Capture the cell that displays the provided text and extract its (x, y) central coordinate. 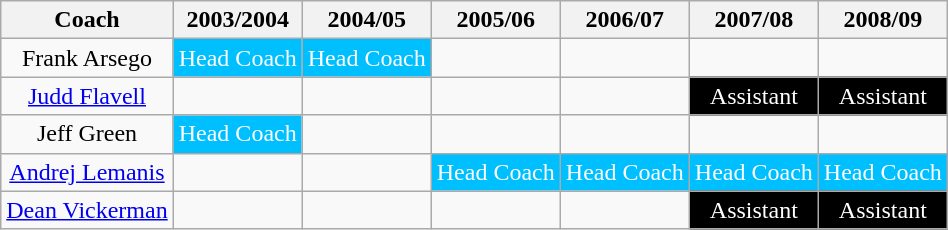
2003/2004 (238, 20)
2004/05 (366, 20)
Coach (87, 20)
Judd Flavell (87, 96)
Jeff Green (87, 134)
Dean Vickerman (87, 210)
Andrej Lemanis (87, 172)
2008/09 (882, 20)
Frank Arsego (87, 58)
2006/07 (624, 20)
2005/06 (496, 20)
2007/08 (754, 20)
